Output the (x, y) coordinate of the center of the cell containing the given text.  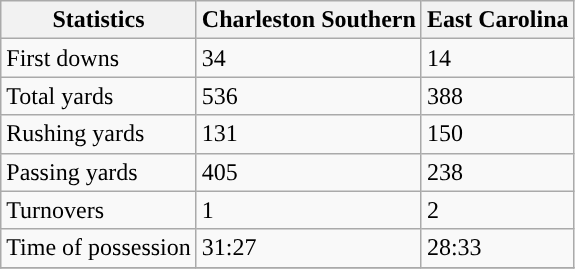
1 (308, 210)
Rushing yards (99, 134)
East Carolina (498, 20)
34 (308, 58)
First downs (99, 58)
131 (308, 134)
28:33 (498, 248)
Passing yards (99, 172)
238 (498, 172)
536 (308, 96)
2 (498, 210)
150 (498, 134)
388 (498, 96)
Statistics (99, 20)
31:27 (308, 248)
Total yards (99, 96)
Turnovers (99, 210)
Time of possession (99, 248)
405 (308, 172)
14 (498, 58)
Charleston Southern (308, 20)
